Provide the [X, Y] coordinate of the cell's center where the given text is located.  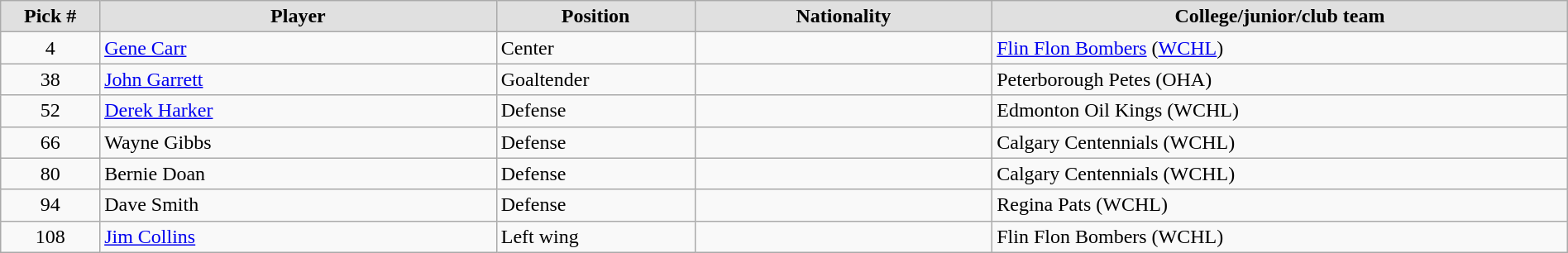
Nationality [844, 17]
Goaltender [595, 79]
Pick # [50, 17]
John Garrett [299, 79]
Wayne Gibbs [299, 142]
52 [50, 111]
Position [595, 17]
108 [50, 236]
Left wing [595, 236]
Center [595, 48]
Dave Smith [299, 205]
Derek Harker [299, 111]
Edmonton Oil Kings (WCHL) [1280, 111]
Bernie Doan [299, 174]
80 [50, 174]
College/junior/club team [1280, 17]
Regina Pats (WCHL) [1280, 205]
Jim Collins [299, 236]
94 [50, 205]
38 [50, 79]
Player [299, 17]
4 [50, 48]
Peterborough Petes (OHA) [1280, 79]
66 [50, 142]
Gene Carr [299, 48]
